Locate the cell with the specified text and output its (x, y) center coordinate. 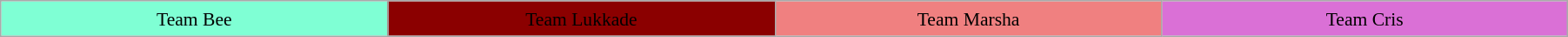
Team Cris (1364, 18)
Team Marsha (969, 18)
Team Lukkade (581, 18)
Team Bee (195, 18)
